From the cell containing the given text, extract its center point as [x, y] coordinate. 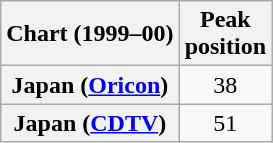
Peakposition [225, 34]
Japan (Oricon) [90, 85]
Chart (1999–00) [90, 34]
Japan (CDTV) [90, 123]
38 [225, 85]
51 [225, 123]
